Identify which cell holds the provided text, then report its (x, y) central coordinate. 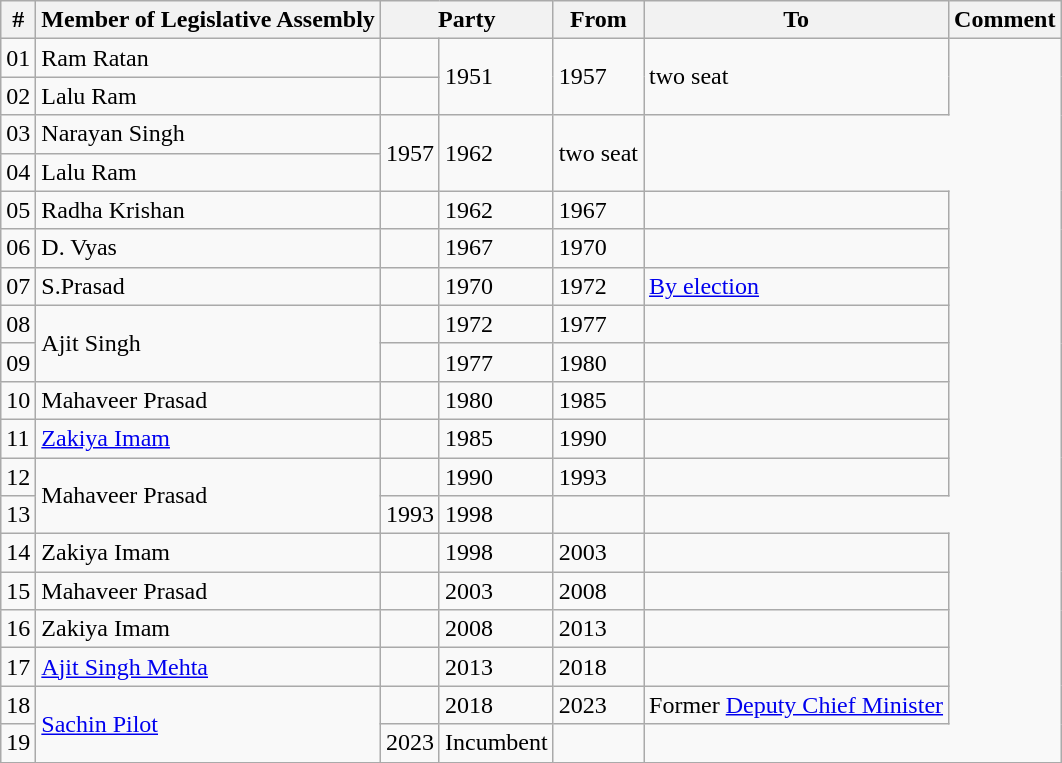
15 (18, 591)
D. Vyas (208, 248)
Narayan Singh (208, 134)
14 (18, 553)
Comment (1005, 20)
To (796, 20)
# (18, 20)
10 (18, 400)
S.Prasad (208, 286)
Incumbent (496, 743)
08 (18, 324)
18 (18, 705)
Radha Krishan (208, 210)
Ram Ratan (208, 58)
03 (18, 134)
17 (18, 667)
16 (18, 629)
By election (796, 286)
From (598, 20)
06 (18, 248)
Sachin Pilot (208, 724)
19 (18, 743)
1951 (496, 77)
Ajit Singh (208, 343)
Member of Legislative Assembly (208, 20)
01 (18, 58)
12 (18, 477)
09 (18, 362)
Former Deputy Chief Minister (796, 705)
13 (18, 515)
11 (18, 438)
Party (466, 20)
02 (18, 96)
Ajit Singh Mehta (208, 667)
07 (18, 286)
05 (18, 210)
04 (18, 172)
